For the text-containing cell, return its midpoint in (x, y) coordinate format. 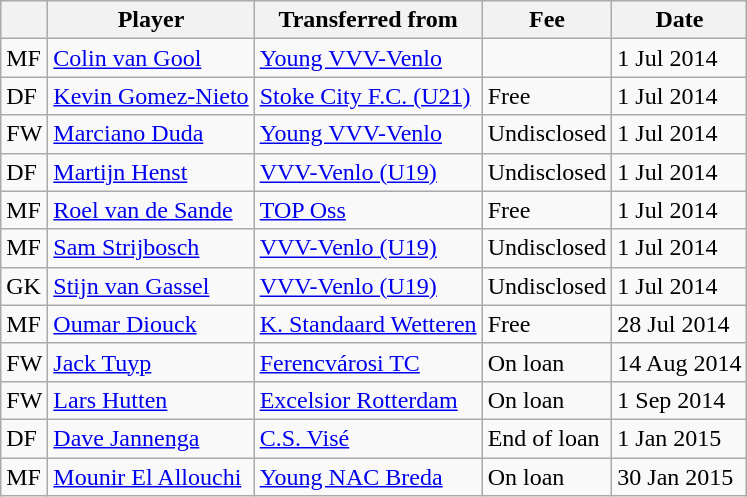
GK (24, 286)
Fee (547, 20)
Stoke City F.C. (U21) (368, 96)
Dave Jannenga (151, 438)
Martijn Henst (151, 172)
Jack Tuyp (151, 362)
Ferencvárosi TC (368, 362)
Transferred from (368, 20)
End of loan (547, 438)
TOP Oss (368, 210)
28 Jul 2014 (680, 324)
Stijn van Gassel (151, 286)
Date (680, 20)
K. Standaard Wetteren (368, 324)
1 Jan 2015 (680, 438)
Sam Strijbosch (151, 248)
30 Jan 2015 (680, 477)
Kevin Gomez-Nieto (151, 96)
Marciano Duda (151, 134)
Excelsior Rotterdam (368, 400)
Roel van de Sande (151, 210)
Player (151, 20)
C.S. Visé (368, 438)
Oumar Diouck (151, 324)
Lars Hutten (151, 400)
Colin van Gool (151, 58)
1 Sep 2014 (680, 400)
Mounir El Allouchi (151, 477)
14 Aug 2014 (680, 362)
Young NAC Breda (368, 477)
